Capture the cell that displays the provided text and extract its [x, y] central coordinate. 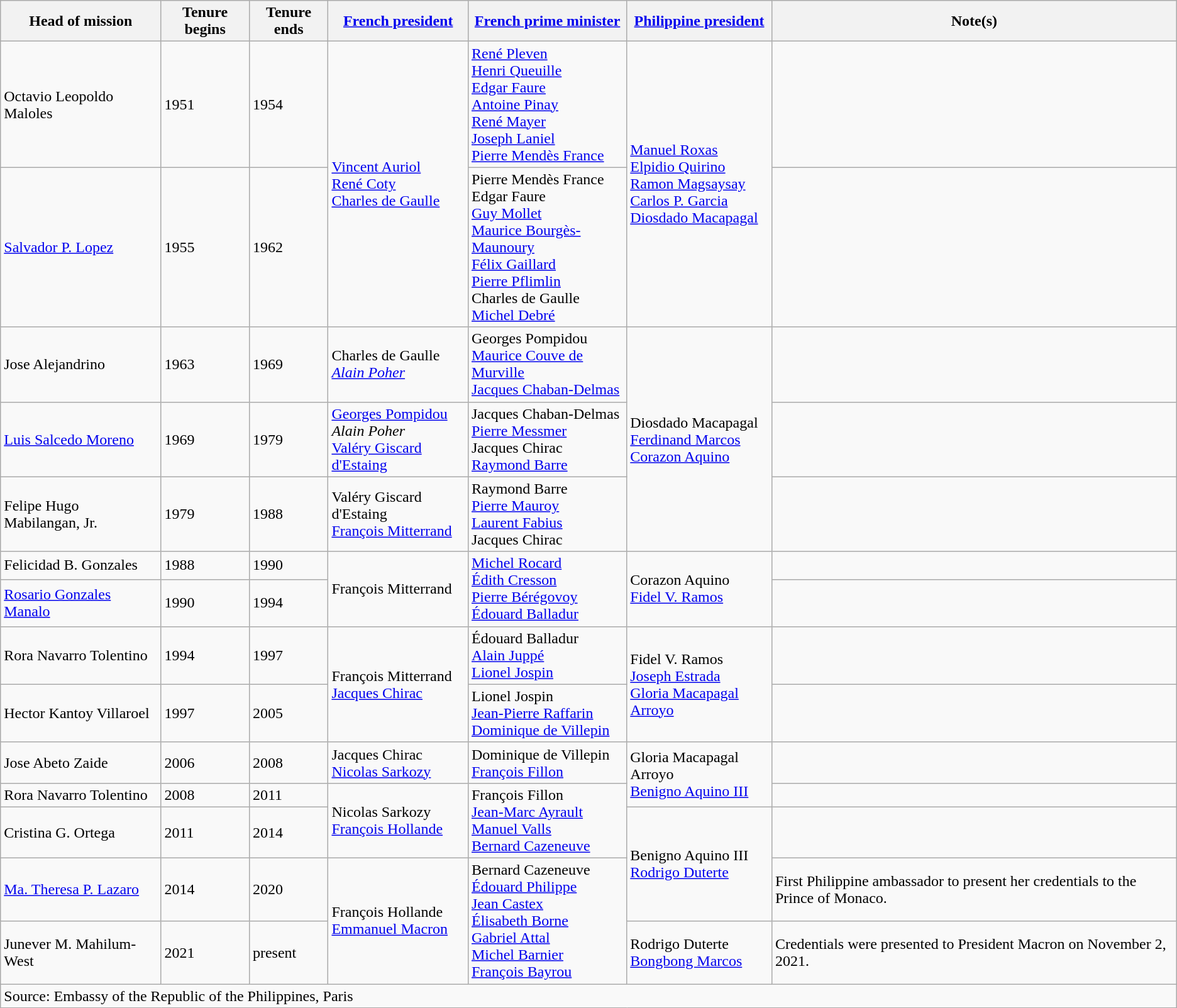
2021 [205, 952]
Corazon AquinoFidel V. Ramos [699, 589]
François MitterrandJacques Chirac [399, 684]
Vincent AuriolRené CotyCharles de Gaulle [399, 184]
2005 [288, 713]
Jose Alejandrino [80, 365]
Georges PompidouMaurice Couve de MurvilleJacques Chaban-Delmas [547, 365]
Dominique de VillepinFrançois Fillon [547, 762]
Michel RocardÉdith CressonPierre BérégovoyÉdouard Balladur [547, 589]
Luis Salcedo Moreno [80, 439]
Note(s) [974, 21]
Bernard CazeneuveÉdouard PhilippeJean CastexÉlisabeth BorneGabriel AttalMichel BarnierFrançois Bayrou [547, 921]
François HollandeEmmanuel Macron [399, 921]
Raymond BarrePierre MauroyLaurent FabiusJacques Chirac [547, 514]
French prime minister [547, 21]
Head of mission [80, 21]
Valéry Giscard d'EstaingFrançois Mitterrand [399, 514]
Ma. Theresa P. Lazaro [80, 889]
Junever M. Mahilum-West [80, 952]
1962 [288, 247]
Manuel RoxasElpidio QuirinoRamon MagsaysayCarlos P. GarciaDiosdado Macapagal [699, 184]
Charles de GaulleAlain Poher [399, 365]
Pierre Mendès FranceEdgar FaureGuy MolletMaurice Bourgès-MaunouryFélix GaillardPierre PflimlinCharles de GaulleMichel Debré [547, 247]
Gloria Macapagal ArroyoBenigno Aquino III [699, 775]
Felipe Hugo Mabilangan, Jr. [80, 514]
1954 [288, 104]
Édouard BalladurAlain JuppéLionel Jospin [547, 655]
French president [399, 21]
Salvador P. Lopez [80, 247]
Hector Kantoy Villaroel [80, 713]
1951 [205, 104]
2020 [288, 889]
Fidel V. RamosJoseph EstradaGloria Macapagal Arroyo [699, 684]
2006 [205, 762]
Source: Embassy of the Republic of the Philippines, Paris [588, 995]
Jose Abeto Zaide [80, 762]
1963 [205, 365]
Rodrigo DuterteBongbong Marcos [699, 952]
Benigno Aquino IIIRodrigo Duterte [699, 864]
Rosario Gonzales Manalo [80, 602]
Philippine president [699, 21]
Jacques ChiracNicolas Sarkozy [399, 762]
Lionel JospinJean-Pierre RaffarinDominique de Villepin [547, 713]
Jacques Chaban-DelmasPierre MessmerJacques ChiracRaymond Barre [547, 439]
Diosdado MacapagalFerdinand MarcosCorazon Aquino [699, 439]
Nicolas SarkozyFrançois Hollande [399, 820]
Tenure begins [205, 21]
René PlevenHenri QueuilleEdgar FaureAntoine PinayRené MayerJoseph LanielPierre Mendès France [547, 104]
Credentials were presented to President Macron on November 2, 2021. [974, 952]
Felicidad B. Gonzales [80, 565]
1955 [205, 247]
Georges PompidouAlain PoherValéry Giscard d'Estaing [399, 439]
Tenure ends [288, 21]
François Mitterrand [399, 589]
present [288, 952]
Cristina G. Ortega [80, 833]
François FillonJean-Marc AyraultManuel VallsBernard Cazeneuve [547, 820]
First Philippine ambassador to present her credentials to the Prince of Monaco. [974, 889]
Octavio Leopoldo Maloles [80, 104]
